Find where the given text appears and provide that cell's center as (X, Y) coordinate. 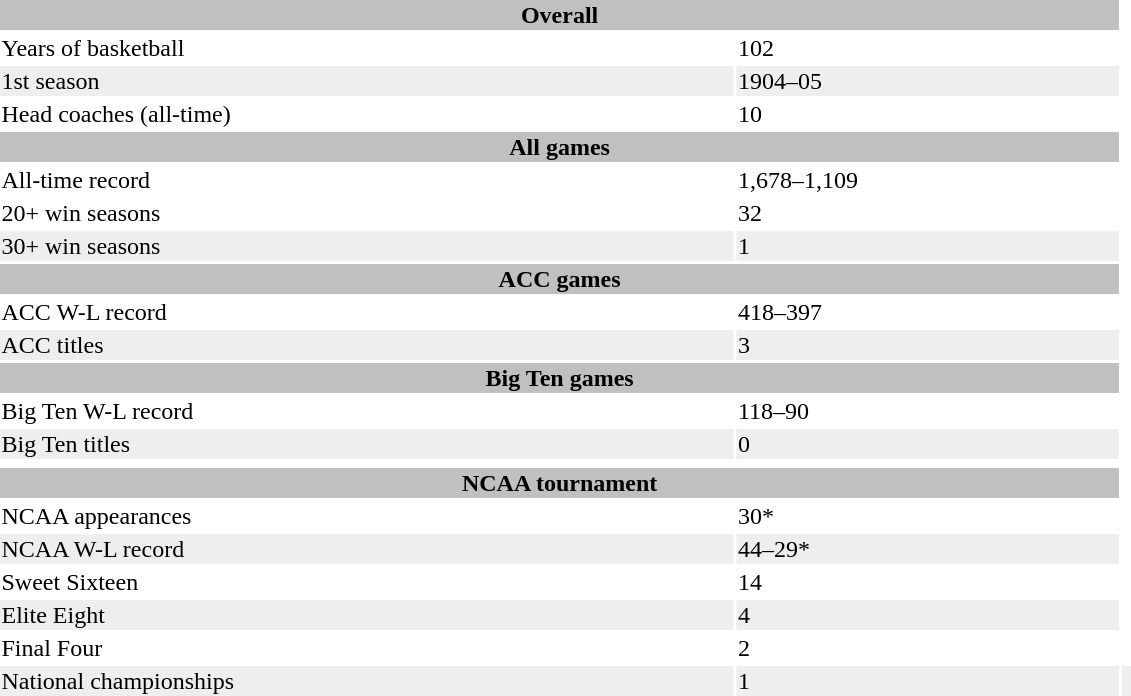
Big Ten W-L record (366, 411)
Elite Eight (366, 615)
All-time record (366, 180)
14 (928, 582)
4 (928, 615)
Overall (560, 15)
Head coaches (all-time) (366, 114)
44–29* (928, 549)
NCAA appearances (366, 516)
1,678–1,109 (928, 180)
National championships (366, 681)
32 (928, 213)
20+ win seasons (366, 213)
2 (928, 648)
Big Ten games (560, 378)
Big Ten titles (366, 444)
3 (928, 345)
1st season (366, 81)
30* (928, 516)
All games (560, 147)
Sweet Sixteen (366, 582)
NCAA W-L record (366, 549)
102 (928, 48)
118–90 (928, 411)
Final Four (366, 648)
418–397 (928, 312)
30+ win seasons (366, 246)
Years of basketball (366, 48)
1904–05 (928, 81)
10 (928, 114)
NCAA tournament (560, 483)
ACC games (560, 279)
0 (928, 444)
ACC W-L record (366, 312)
ACC titles (366, 345)
